Find where the given text appears and provide that cell's center as (x, y) coordinate. 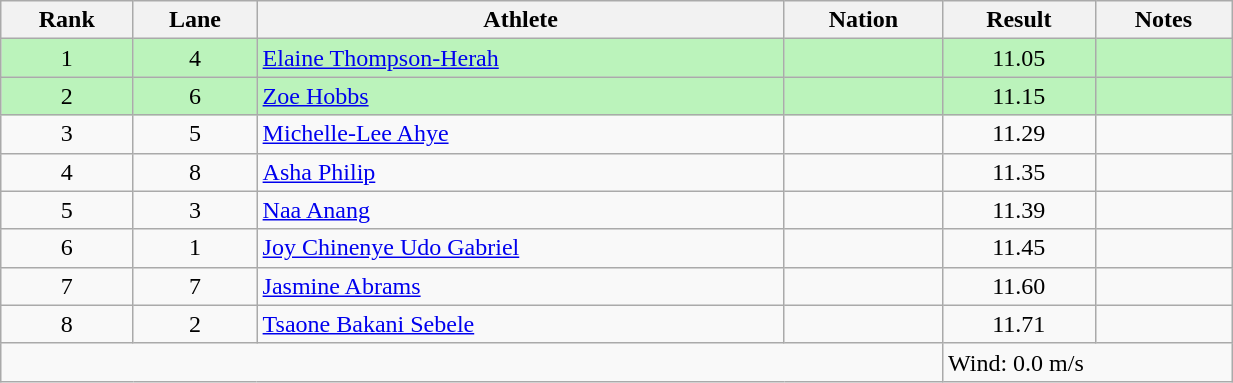
11.35 (1019, 172)
Lane (195, 20)
11.71 (1019, 324)
Result (1019, 20)
Nation (863, 20)
Tsaone Bakani Sebele (520, 324)
Wind: 0.0 m/s (1088, 362)
Jasmine Abrams (520, 286)
Athlete (520, 20)
Asha Philip (520, 172)
11.60 (1019, 286)
Notes (1164, 20)
Joy Chinenye Udo Gabriel (520, 248)
11.05 (1019, 58)
Elaine Thompson-Herah (520, 58)
Rank (67, 20)
11.15 (1019, 96)
Naa Anang (520, 210)
11.39 (1019, 210)
11.29 (1019, 134)
11.45 (1019, 248)
Michelle-Lee Ahye (520, 134)
Zoe Hobbs (520, 96)
